Search for the cell housing the specified text and yield its (X, Y) center coordinate. 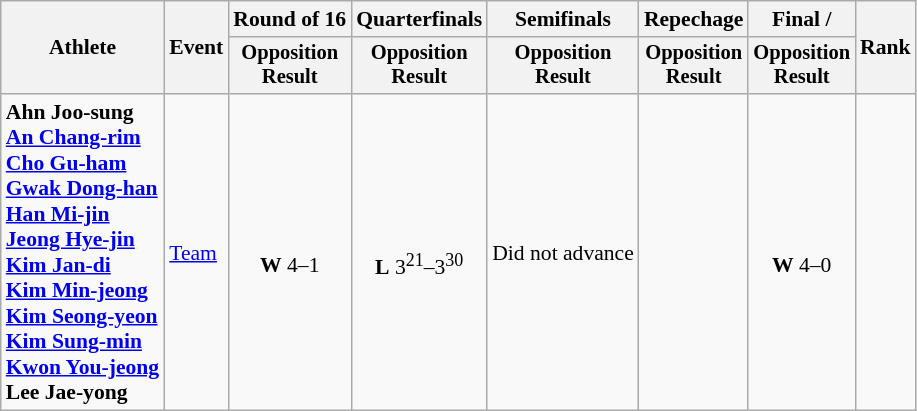
Semifinals (563, 19)
Team (196, 252)
Did not advance (563, 252)
Repechage (694, 19)
Rank (886, 48)
W 4–1 (290, 252)
Ahn Joo-sungAn Chang-rimCho Gu-hamGwak Dong-hanHan Mi-jinJeong Hye-jinKim Jan-diKim Min-jeongKim Seong-yeonKim Sung-minKwon You-jeongLee Jae-yong (82, 252)
W 4–0 (802, 252)
Final / (802, 19)
Event (196, 48)
Quarterfinals (419, 19)
Round of 16 (290, 19)
Athlete (82, 48)
L 321–330 (419, 252)
